Find where the given text appears and provide that cell's center as (x, y) coordinate. 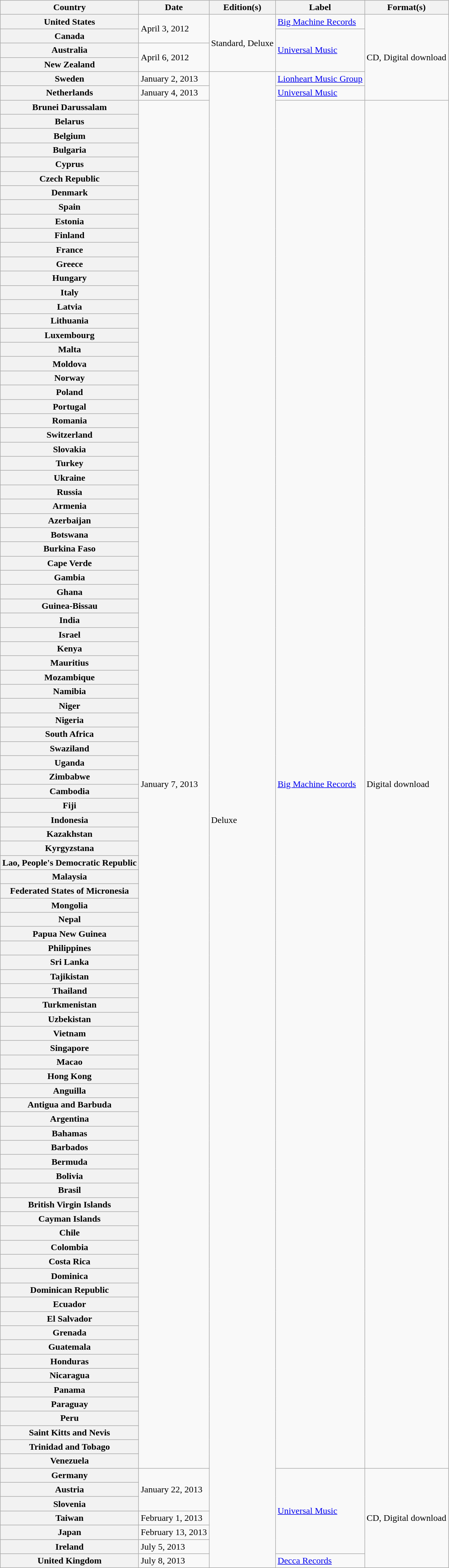
January 4, 2013 (174, 93)
Turkey (70, 464)
Lao, People's Democratic Republic (70, 862)
Deluxe (242, 820)
Switzerland (70, 435)
Saint Kitts and Nevis (70, 1432)
Dominican Republic (70, 1290)
Ecuador (70, 1304)
Netherlands (70, 93)
Bermuda (70, 1162)
Honduras (70, 1361)
Turkmenistan (70, 1005)
April 6, 2012 (174, 57)
Federated States of Micronesia (70, 891)
Format(s) (407, 7)
Ireland (70, 1547)
France (70, 250)
Philippines (70, 948)
Romania (70, 421)
Luxembourg (70, 335)
Barbados (70, 1148)
Bolivia (70, 1176)
Tajikistan (70, 976)
Swaziland (70, 748)
January 7, 2013 (174, 784)
Anguilla (70, 1091)
Edition(s) (242, 7)
Macao (70, 1062)
Cyprus (70, 164)
Poland (70, 392)
Canada (70, 36)
Burkina Faso (70, 549)
Bahamas (70, 1133)
United States (70, 22)
Grenada (70, 1333)
Trinidad and Tobago (70, 1447)
Brunei Darussalam (70, 107)
Digital download (407, 784)
Guinea-Bissau (70, 606)
Azerbaijan (70, 520)
February 13, 2013 (174, 1532)
Argentina (70, 1119)
Malta (70, 349)
Australia (70, 50)
Hungary (70, 278)
Guatemala (70, 1347)
Kazakhstan (70, 834)
Cayman Islands (70, 1219)
Singapore (70, 1048)
January 2, 2013 (174, 79)
Chile (70, 1233)
July 8, 2013 (174, 1561)
Slovenia (70, 1504)
Venezuela (70, 1461)
Malaysia (70, 877)
Cambodia (70, 791)
Mauritius (70, 663)
Thailand (70, 991)
Germany (70, 1475)
Taiwan (70, 1518)
Austria (70, 1489)
Slovakia (70, 449)
Label (320, 7)
Ghana (70, 592)
April 3, 2012 (174, 29)
Standard, Deluxe (242, 43)
Uganda (70, 763)
New Zealand (70, 64)
Armenia (70, 506)
United Kingdom (70, 1561)
Niger (70, 706)
Japan (70, 1532)
Cape Verde (70, 563)
Russia (70, 492)
Peru (70, 1418)
Date (174, 7)
Indonesia (70, 820)
Nicaragua (70, 1376)
Ukraine (70, 478)
Fiji (70, 805)
Nigeria (70, 720)
Dominica (70, 1276)
Brasil (70, 1190)
Uzbekistan (70, 1019)
Belgium (70, 136)
Portugal (70, 406)
Paraguay (70, 1404)
Panama (70, 1390)
Latvia (70, 307)
Czech Republic (70, 179)
Belarus (70, 121)
Estonia (70, 221)
Hong Kong (70, 1076)
Costa Rica (70, 1261)
Norway (70, 378)
Denmark (70, 193)
July 5, 2013 (174, 1547)
Antigua and Barbuda (70, 1105)
Kenya (70, 649)
Zimbabwe (70, 777)
Bulgaria (70, 150)
South Africa (70, 734)
January 22, 2013 (174, 1489)
Mozambique (70, 677)
Lithuania (70, 321)
Decca Records (320, 1561)
Gambia (70, 577)
Colombia (70, 1247)
Papua New Guinea (70, 934)
Finland (70, 235)
Sweden (70, 79)
India (70, 620)
Botswana (70, 535)
Spain (70, 207)
British Virgin Islands (70, 1204)
Vietnam (70, 1033)
Mongolia (70, 905)
Israel (70, 635)
Nepal (70, 920)
Lionheart Music Group (320, 79)
Sri Lanka (70, 962)
Namibia (70, 692)
February 1, 2013 (174, 1518)
Greece (70, 264)
El Salvador (70, 1318)
Italy (70, 292)
Country (70, 7)
Kyrgyzstana (70, 848)
Moldova (70, 364)
